Find where the given text appears and provide that cell's center as (x, y) coordinate. 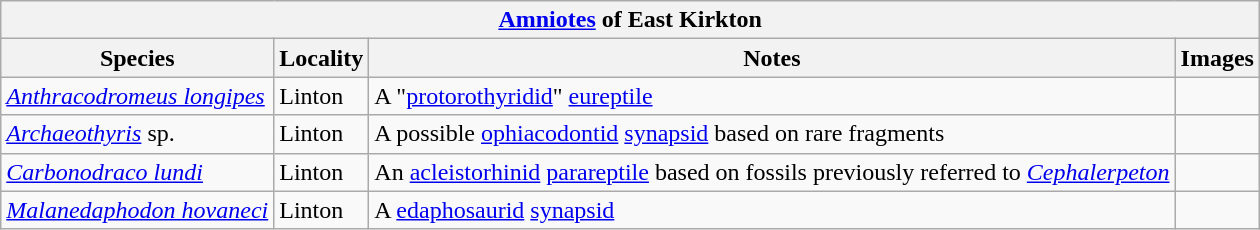
Species (138, 58)
Malanedaphodon hovaneci (138, 210)
Archaeothyris sp. (138, 134)
A possible ophiacodontid synapsid based on rare fragments (772, 134)
Anthracodromeus longipes (138, 96)
Notes (772, 58)
Locality (322, 58)
Images (1217, 58)
Amniotes of East Kirkton (630, 20)
Carbonodraco lundi (138, 172)
A edaphosaurid synapsid (772, 210)
An acleistorhinid parareptile based on fossils previously referred to Cephalerpeton (772, 172)
A "protorothyridid" eureptile (772, 96)
